Extract the [x, y] coordinate from the center of the cell holding the provided text.  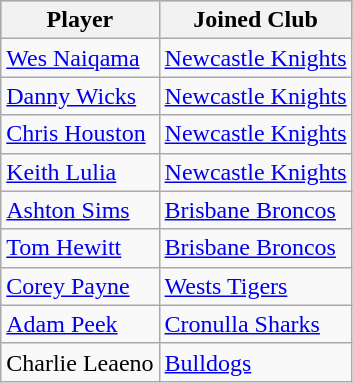
Chris Houston [80, 134]
Player [80, 20]
Tom Hewitt [80, 248]
Danny Wicks [80, 96]
Bulldogs [256, 362]
Cronulla Sharks [256, 324]
Charlie Leaeno [80, 362]
Wests Tigers [256, 286]
Corey Payne [80, 286]
Wes Naiqama [80, 58]
Adam Peek [80, 324]
Keith Lulia [80, 172]
Ashton Sims [80, 210]
Joined Club [256, 20]
